For the text-containing cell, return its midpoint in (X, Y) coordinate format. 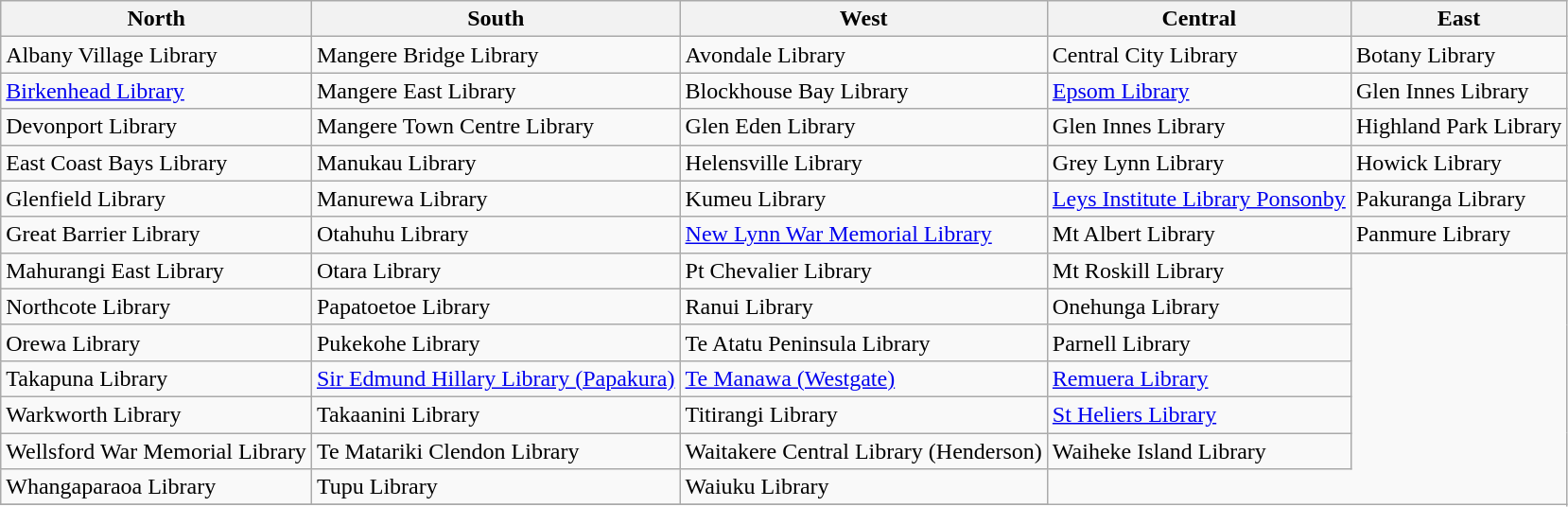
Onehunga Library (1199, 306)
Wellsford War Memorial Library (157, 451)
Birkenhead Library (157, 91)
East (1458, 19)
Mangere Bridge Library (496, 55)
Highland Park Library (1458, 127)
Orewa Library (157, 342)
Albany Village Library (157, 55)
Manukau Library (496, 163)
Pakuranga Library (1458, 199)
Manurewa Library (496, 199)
Devonport Library (157, 127)
South (496, 19)
Te Manawa (Westgate) (863, 378)
Waiheke Island Library (1199, 451)
Otahuhu Library (496, 235)
Takaanini Library (496, 414)
Northcote Library (157, 306)
Blockhouse Bay Library (863, 91)
Mangere Town Centre Library (496, 127)
Central City Library (1199, 55)
Howick Library (1458, 163)
Glenfield Library (157, 199)
Epsom Library (1199, 91)
Mangere East Library (496, 91)
East Coast Bays Library (157, 163)
Grey Lynn Library (1199, 163)
Ranui Library (863, 306)
Botany Library (1458, 55)
Pt Chevalier Library (863, 271)
Parnell Library (1199, 342)
Otara Library (496, 271)
Leys Institute Library Ponsonby (1199, 199)
Te Matariki Clendon Library (496, 451)
Pukekohe Library (496, 342)
Te Atatu Peninsula Library (863, 342)
Takapuna Library (157, 378)
Helensville Library (863, 163)
North (157, 19)
West (863, 19)
Kumeu Library (863, 199)
Waitakere Central Library (Henderson) (863, 451)
Whangaparaoa Library (157, 487)
Glen Eden Library (863, 127)
Mahurangi East Library (157, 271)
Mt Albert Library (1199, 235)
Waiuku Library (863, 487)
Warkworth Library (157, 414)
Titirangi Library (863, 414)
St Heliers Library (1199, 414)
Sir Edmund Hillary Library (Papakura) (496, 378)
Mt Roskill Library (1199, 271)
Tupu Library (496, 487)
Remuera Library (1199, 378)
Papatoetoe Library (496, 306)
Central (1199, 19)
Avondale Library (863, 55)
New Lynn War Memorial Library (863, 235)
Panmure Library (1458, 235)
Great Barrier Library (157, 235)
